Provide the [X, Y] coordinate of the cell's center where the given text is located.  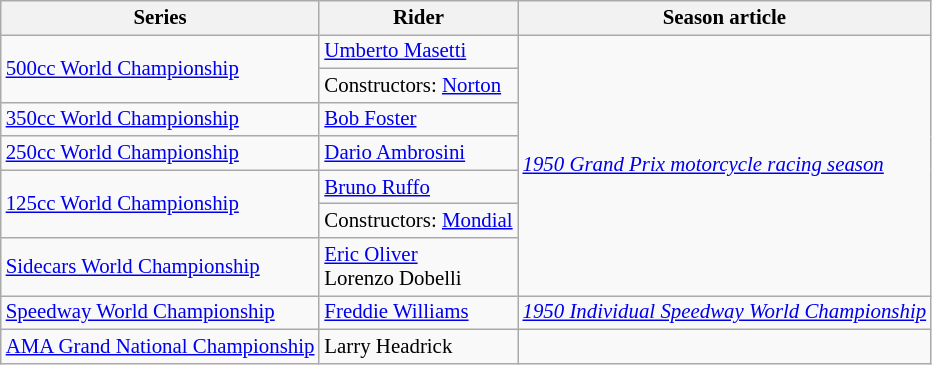
Freddie Williams [418, 312]
500cc World Championship [160, 68]
Constructors: Norton [418, 85]
Series [160, 18]
350cc World Championship [160, 119]
Bob Foster [418, 119]
Constructors: Mondial [418, 221]
1950 Grand Prix motorcycle racing season [725, 164]
125cc World Championship [160, 204]
Larry Headrick [418, 346]
AMA Grand National Championship [160, 346]
Umberto Masetti [418, 51]
Rider [418, 18]
Sidecars World Championship [160, 267]
Speedway World Championship [160, 312]
Eric Oliver Lorenzo Dobelli [418, 267]
1950 Individual Speedway World Championship [725, 312]
Season article [725, 18]
Bruno Ruffo [418, 187]
250cc World Championship [160, 153]
Dario Ambrosini [418, 153]
